Pinpoint the cell where the given text exists, returning its [X, Y] midpoint coordinate. 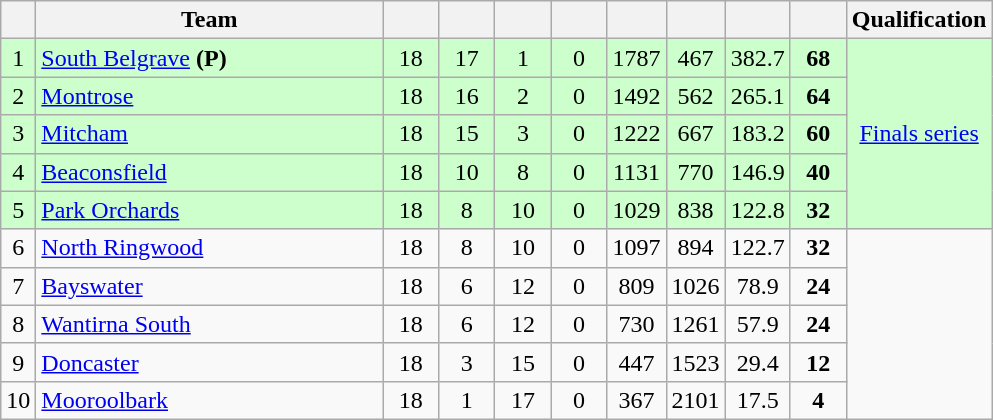
467 [696, 58]
1222 [636, 134]
Wantirna South [210, 324]
122.7 [758, 248]
78.9 [758, 286]
9 [18, 362]
60 [818, 134]
2101 [696, 400]
382.7 [758, 58]
Bayswater [210, 286]
7 [18, 286]
265.1 [758, 96]
29.4 [758, 362]
770 [696, 172]
1261 [696, 324]
809 [636, 286]
447 [636, 362]
Park Orchards [210, 210]
Montrose [210, 96]
Team [210, 20]
1097 [636, 248]
1523 [696, 362]
183.2 [758, 134]
North Ringwood [210, 248]
68 [818, 58]
40 [818, 172]
1787 [636, 58]
1026 [696, 286]
Mooroolbark [210, 400]
Finals series [919, 134]
562 [696, 96]
122.8 [758, 210]
64 [818, 96]
57.9 [758, 324]
730 [636, 324]
Mitcham [210, 134]
1492 [636, 96]
894 [696, 248]
1029 [636, 210]
Doncaster [210, 362]
146.9 [758, 172]
16 [467, 96]
5 [18, 210]
838 [696, 210]
Beaconsfield [210, 172]
17.5 [758, 400]
667 [696, 134]
367 [636, 400]
South Belgrave (P) [210, 58]
1131 [636, 172]
Qualification [919, 20]
